Detect which cell encompasses the target text, then output its (x, y) center coordinate. 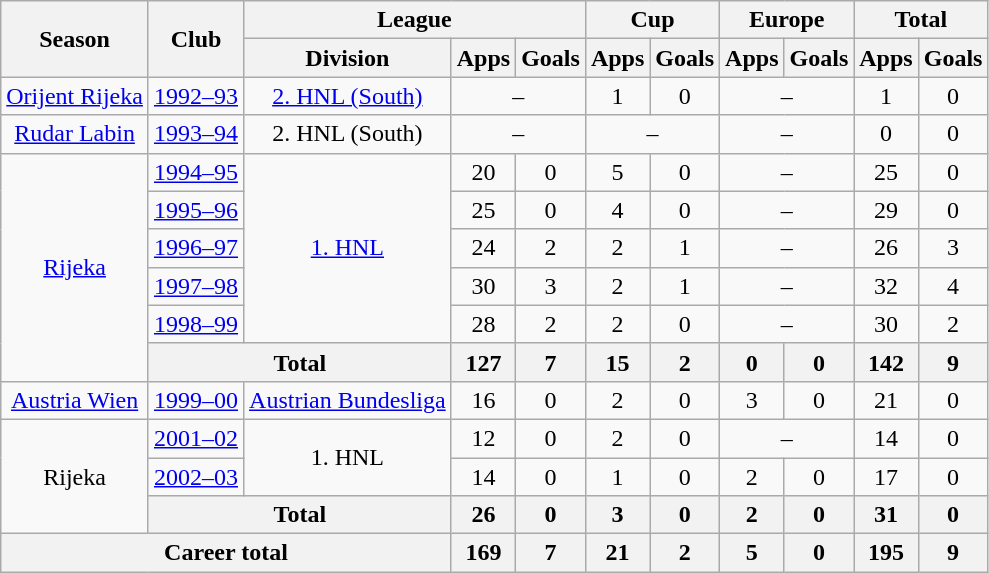
142 (886, 362)
28 (483, 324)
32 (886, 286)
29 (886, 210)
2002–03 (196, 477)
1993–94 (196, 134)
Orijent Rijeka (75, 96)
1996–97 (196, 248)
195 (886, 553)
Career total (226, 553)
Cup (652, 20)
1995–96 (196, 210)
League (415, 20)
17 (886, 477)
Rudar Labin (75, 134)
169 (483, 553)
20 (483, 172)
Division (348, 58)
Europe (787, 20)
31 (886, 515)
12 (483, 438)
Season (75, 39)
Austrian Bundesliga (348, 400)
2001–02 (196, 438)
1999–00 (196, 400)
1998–99 (196, 324)
16 (483, 400)
15 (617, 362)
Club (196, 39)
1992–93 (196, 96)
24 (483, 248)
Austria Wien (75, 400)
1994–95 (196, 172)
127 (483, 362)
1997–98 (196, 286)
